Provide the [x, y] coordinate of the cell's center where the given text is located.  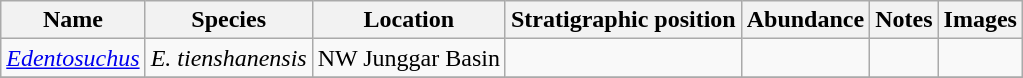
Name [73, 20]
Images [980, 20]
Edentosuchus [73, 58]
Species [228, 20]
Abundance [805, 20]
Location [408, 20]
Stratigraphic position [623, 20]
NW Junggar Basin [408, 58]
E. tienshanensis [228, 58]
Notes [904, 20]
